Search for the cell housing the specified text and yield its [x, y] center coordinate. 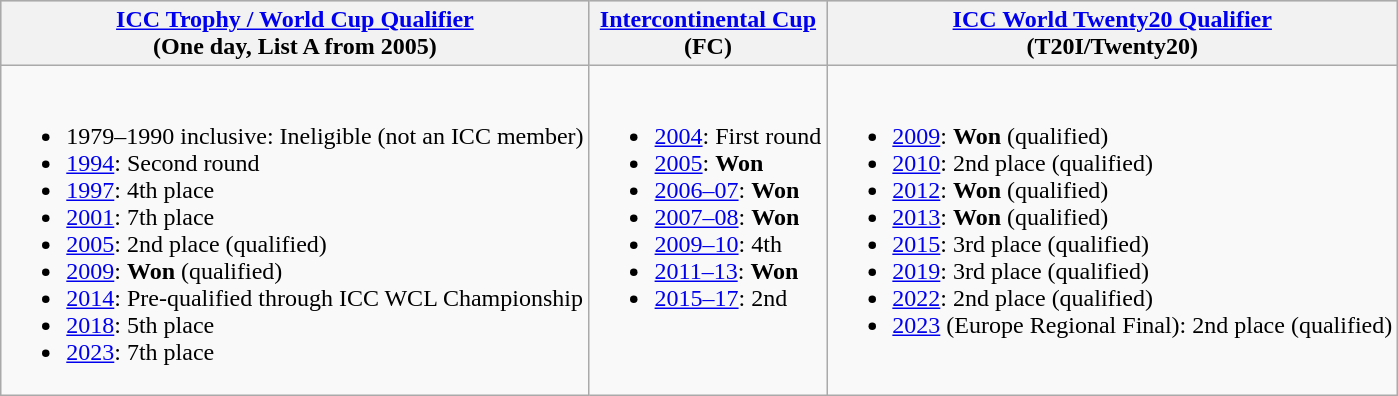
ICC World Twenty20 Qualifier(T20I/Twenty20) [1112, 34]
Intercontinental Cup(FC) [708, 34]
ICC Trophy / World Cup Qualifier(One day, List A from 2005) [295, 34]
2004: First round2005: Won2006–07: Won2007–08: Won2009–10: 4th2011–13: Won2015–17: 2nd [708, 230]
